Determine the [x, y] coordinate at the center of the cell enclosing the given text.  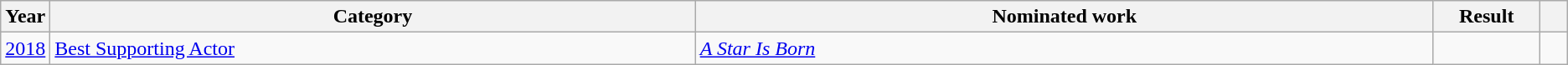
A Star Is Born [1064, 48]
Category [373, 17]
2018 [25, 48]
Best Supporting Actor [373, 48]
Result [1486, 17]
Nominated work [1064, 17]
Year [25, 17]
